Find where the given text appears and provide that cell's center as [x, y] coordinate. 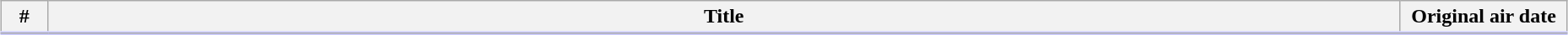
Original air date [1484, 17]
# [24, 17]
Title [724, 17]
